Output the [X, Y] coordinate of the center of the cell containing the given text.  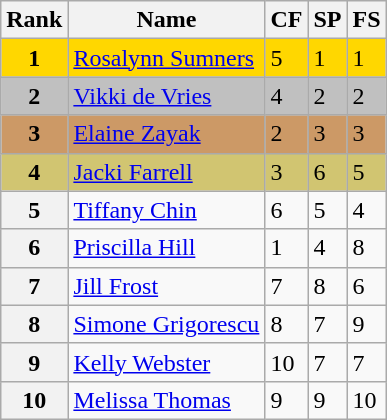
Kelly Webster [166, 362]
Vikki de Vries [166, 96]
Simone Grigorescu [166, 324]
Tiffany Chin [166, 210]
Priscilla Hill [166, 248]
Rosalynn Sumners [166, 58]
Melissa Thomas [166, 400]
Rank [34, 20]
CF [286, 20]
Jacki Farrell [166, 172]
FS [366, 20]
Elaine Zayak [166, 134]
SP [328, 20]
Jill Frost [166, 286]
Name [166, 20]
